Extract the (X, Y) coordinate from the center of the cell holding the provided text.  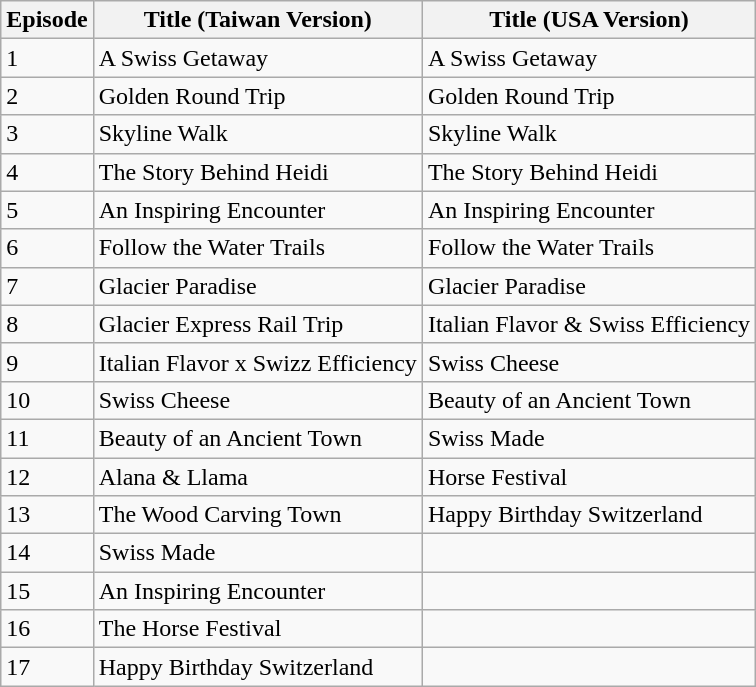
The Horse Festival (258, 629)
10 (47, 400)
Episode (47, 20)
15 (47, 591)
14 (47, 553)
Italian Flavor x Swizz Efficiency (258, 362)
17 (47, 667)
13 (47, 515)
2 (47, 96)
16 (47, 629)
4 (47, 172)
The Wood Carving Town (258, 515)
1 (47, 58)
3 (47, 134)
Title (Taiwan Version) (258, 20)
Horse Festival (588, 477)
11 (47, 438)
Italian Flavor & Swiss Efficiency (588, 324)
12 (47, 477)
Title (USA Version) (588, 20)
6 (47, 248)
7 (47, 286)
9 (47, 362)
8 (47, 324)
5 (47, 210)
Glacier Express Rail Trip (258, 324)
Alana & Llama (258, 477)
